Provide the (x, y) coordinate of the cell's center where the given text is located.  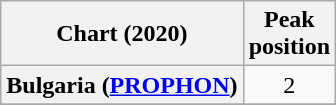
Chart (2020) (122, 34)
Peakposition (289, 34)
Bulgaria (PROPHON) (122, 85)
2 (289, 85)
